Pinpoint the cell where the given text exists, returning its (x, y) midpoint coordinate. 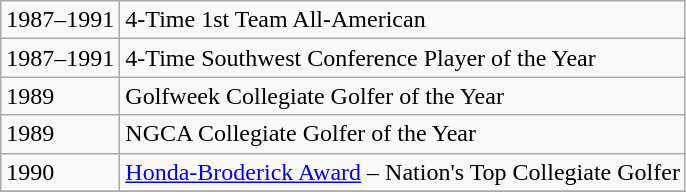
4-Time 1st Team All-American (403, 20)
1990 (60, 172)
Honda-Broderick Award – Nation's Top Collegiate Golfer (403, 172)
4-Time Southwest Conference Player of the Year (403, 58)
Golfweek Collegiate Golfer of the Year (403, 96)
NGCA Collegiate Golfer of the Year (403, 134)
